Search for the cell housing the specified text and yield its [X, Y] center coordinate. 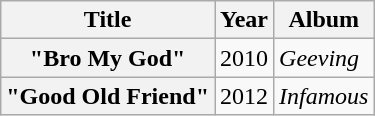
Album [324, 20]
"Good Old Friend" [108, 96]
Title [108, 20]
2012 [244, 96]
2010 [244, 58]
Year [244, 20]
Geeving [324, 58]
Infamous [324, 96]
"Bro My God" [108, 58]
